From the cell containing the given text, extract its center point as [X, Y] coordinate. 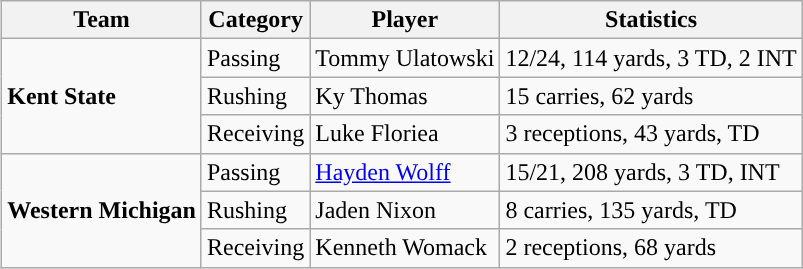
3 receptions, 43 yards, TD [651, 134]
15 carries, 62 yards [651, 96]
15/21, 208 yards, 3 TD, INT [651, 172]
Western Michigan [102, 210]
Player [405, 20]
Hayden Wolff [405, 172]
Statistics [651, 20]
2 receptions, 68 yards [651, 248]
Jaden Nixon [405, 210]
Team [102, 20]
Luke Floriea [405, 134]
Tommy Ulatowski [405, 58]
Kenneth Womack [405, 248]
Ky Thomas [405, 96]
Category [255, 20]
Kent State [102, 96]
12/24, 114 yards, 3 TD, 2 INT [651, 58]
8 carries, 135 yards, TD [651, 210]
